Provide the [X, Y] coordinate of the cell's center where the given text is located.  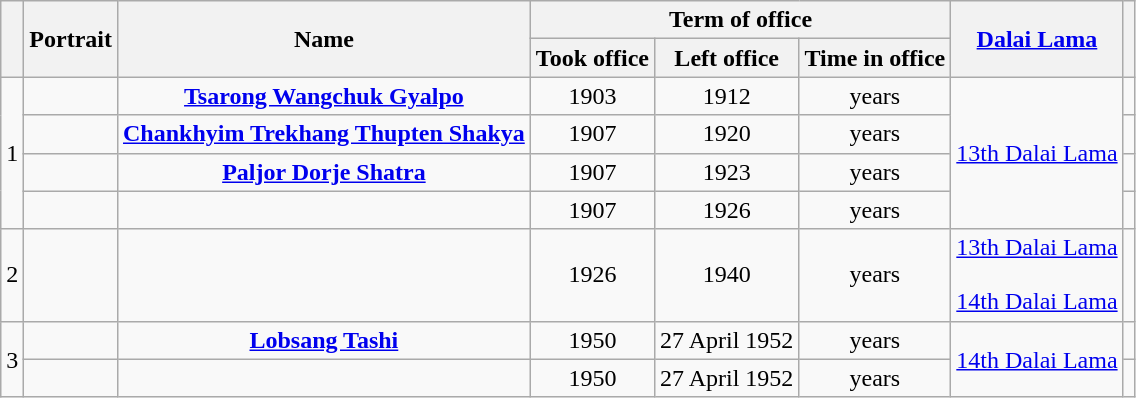
Dalai Lama [1037, 39]
1903 [592, 96]
Took office [592, 58]
1912 [726, 96]
13th Dalai Lama14th Dalai Lama [1037, 275]
Time in office [875, 58]
Chankhyim Trekhang Thupten Shakya [324, 134]
1940 [726, 275]
Lobsang Tashi [324, 340]
2 [12, 275]
Portrait [71, 39]
14th Dalai Lama [1037, 359]
Tsarong Wangchuk Gyalpo [324, 96]
1 [12, 153]
1923 [726, 172]
Name [324, 39]
13th Dalai Lama [1037, 153]
Paljor Dorje Shatra [324, 172]
Term of office [740, 20]
Left office [726, 58]
3 [12, 359]
1920 [726, 134]
